Determine the [X, Y] coordinate at the center of the cell enclosing the given text.  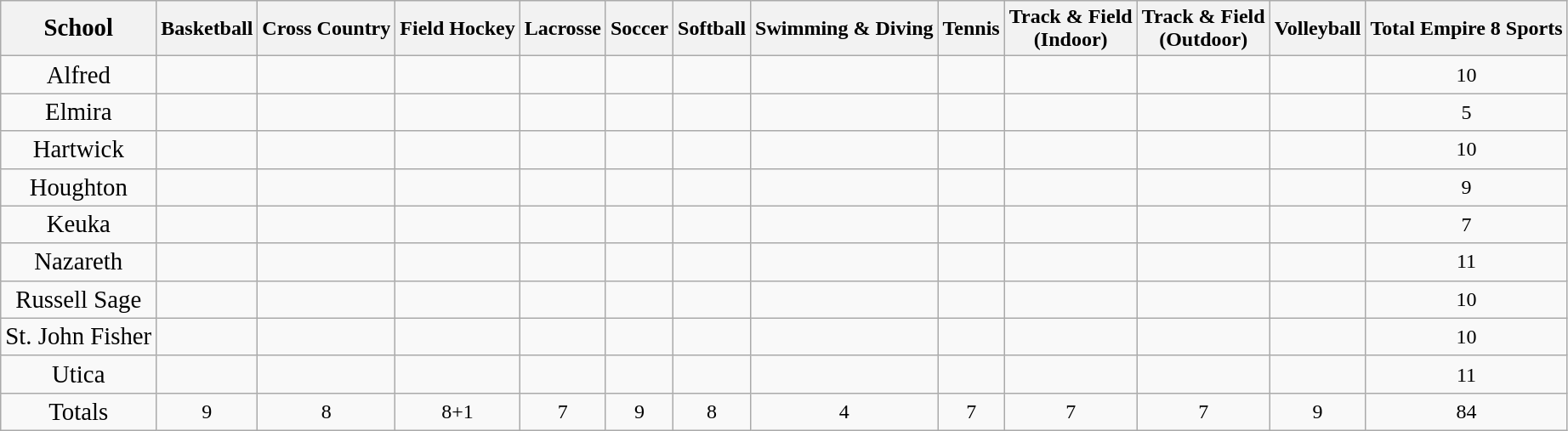
Swimming & Diving [844, 29]
Alfred [78, 75]
Elmira [78, 112]
Totals [78, 411]
Houghton [78, 187]
Basketball [207, 29]
84 [1466, 411]
Keuka [78, 224]
School [78, 29]
Softball [713, 29]
Russell Sage [78, 299]
St. John Fisher [78, 337]
Nazareth [78, 262]
Soccer [639, 29]
Track & Field(Outdoor) [1203, 29]
Field Hockey [457, 29]
8+1 [457, 411]
Track & Field(Indoor) [1071, 29]
5 [1466, 112]
Total Empire 8 Sports [1466, 29]
Volleyball [1318, 29]
Cross Country [327, 29]
Tennis [971, 29]
Utica [78, 374]
4 [844, 411]
Hartwick [78, 150]
Lacrosse [563, 29]
